From the cell containing the given text, extract its center point as [x, y] coordinate. 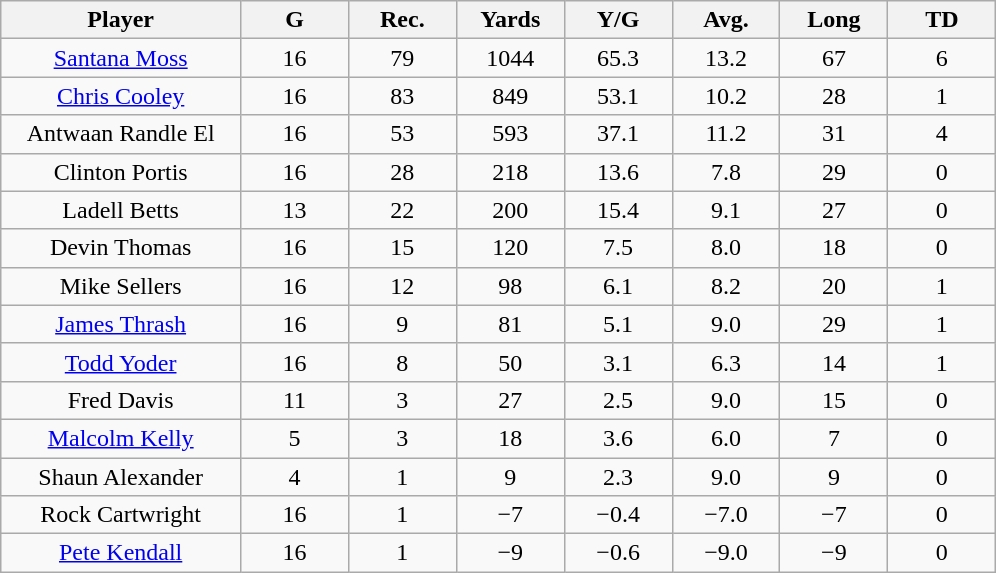
11 [295, 400]
TD [942, 20]
−0.4 [618, 515]
11.2 [726, 134]
5 [295, 438]
53.1 [618, 96]
Devin Thomas [121, 248]
53 [402, 134]
20 [834, 286]
8.0 [726, 248]
8.2 [726, 286]
593 [510, 134]
8 [402, 362]
Fred Davis [121, 400]
67 [834, 58]
−9.0 [726, 553]
7.5 [618, 248]
50 [510, 362]
3.6 [618, 438]
83 [402, 96]
Pete Kendall [121, 553]
Chris Cooley [121, 96]
1044 [510, 58]
7 [834, 438]
79 [402, 58]
218 [510, 172]
22 [402, 210]
6.0 [726, 438]
6.3 [726, 362]
6 [942, 58]
849 [510, 96]
Ladell Betts [121, 210]
98 [510, 286]
Long [834, 20]
2.5 [618, 400]
13 [295, 210]
Rec. [402, 20]
Santana Moss [121, 58]
James Thrash [121, 324]
Player [121, 20]
9.1 [726, 210]
Malcolm Kelly [121, 438]
Avg. [726, 20]
14 [834, 362]
Antwaan Randle El [121, 134]
10.2 [726, 96]
200 [510, 210]
5.1 [618, 324]
31 [834, 134]
15.4 [618, 210]
6.1 [618, 286]
Todd Yoder [121, 362]
Shaun Alexander [121, 477]
Clinton Portis [121, 172]
G [295, 20]
−0.6 [618, 553]
Mike Sellers [121, 286]
12 [402, 286]
Y/G [618, 20]
81 [510, 324]
3.1 [618, 362]
7.8 [726, 172]
2.3 [618, 477]
13.2 [726, 58]
13.6 [618, 172]
−7.0 [726, 515]
Yards [510, 20]
65.3 [618, 58]
37.1 [618, 134]
120 [510, 248]
Rock Cartwright [121, 515]
